Extract the [X, Y] coordinate from the center of the cell holding the provided text.  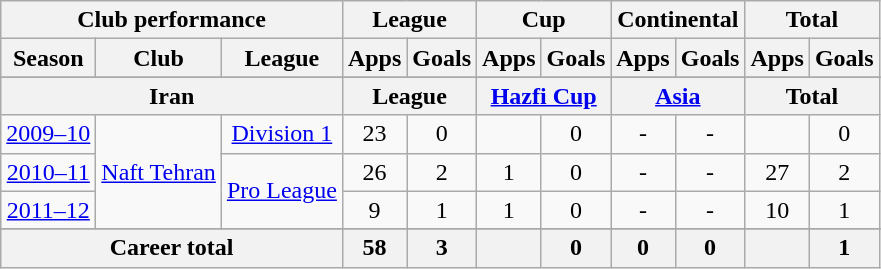
Club performance [172, 20]
2011–12 [48, 210]
Cup [544, 20]
Naft Tehran [159, 172]
10 [777, 210]
Division 1 [282, 134]
23 [374, 134]
Asia [678, 96]
27 [777, 172]
Career total [172, 248]
58 [374, 248]
26 [374, 172]
Continental [678, 20]
Hazfi Cup [544, 96]
Pro League [282, 191]
9 [374, 210]
Club [159, 58]
3 [442, 248]
2009–10 [48, 134]
2010–11 [48, 172]
Season [48, 58]
Iran [172, 96]
